Return the [x, y] coordinate for the center point of the cell that contains the specified text.  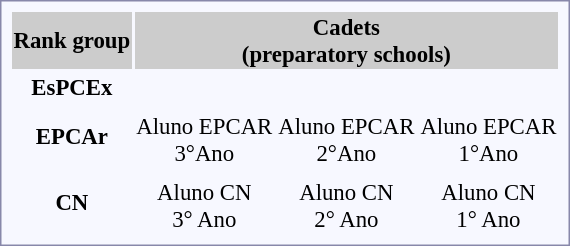
EPCAr [72, 136]
Aluno CN1° Ano [488, 206]
Rank group [72, 40]
Aluno EPCAR1°Ano [488, 140]
EsPCEx [72, 87]
Aluno CN2° Ano [346, 206]
Aluno EPCAR2°Ano [346, 140]
Aluno EPCAR3°Ano [204, 140]
Cadets(preparatory schools) [346, 40]
Aluno CN3° Ano [204, 206]
CN [72, 202]
